Identify which cell holds the provided text, then report its (X, Y) central coordinate. 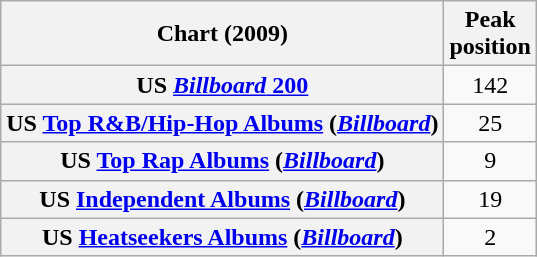
19 (490, 199)
US Billboard 200 (222, 85)
25 (490, 123)
142 (490, 85)
US Heatseekers Albums (Billboard) (222, 237)
9 (490, 161)
US Top Rap Albums (Billboard) (222, 161)
2 (490, 237)
US Top R&B/Hip-Hop Albums (Billboard) (222, 123)
Chart (2009) (222, 34)
Peak position (490, 34)
US Independent Albums (Billboard) (222, 199)
